Output the (x, y) coordinate of the center of the cell containing the given text.  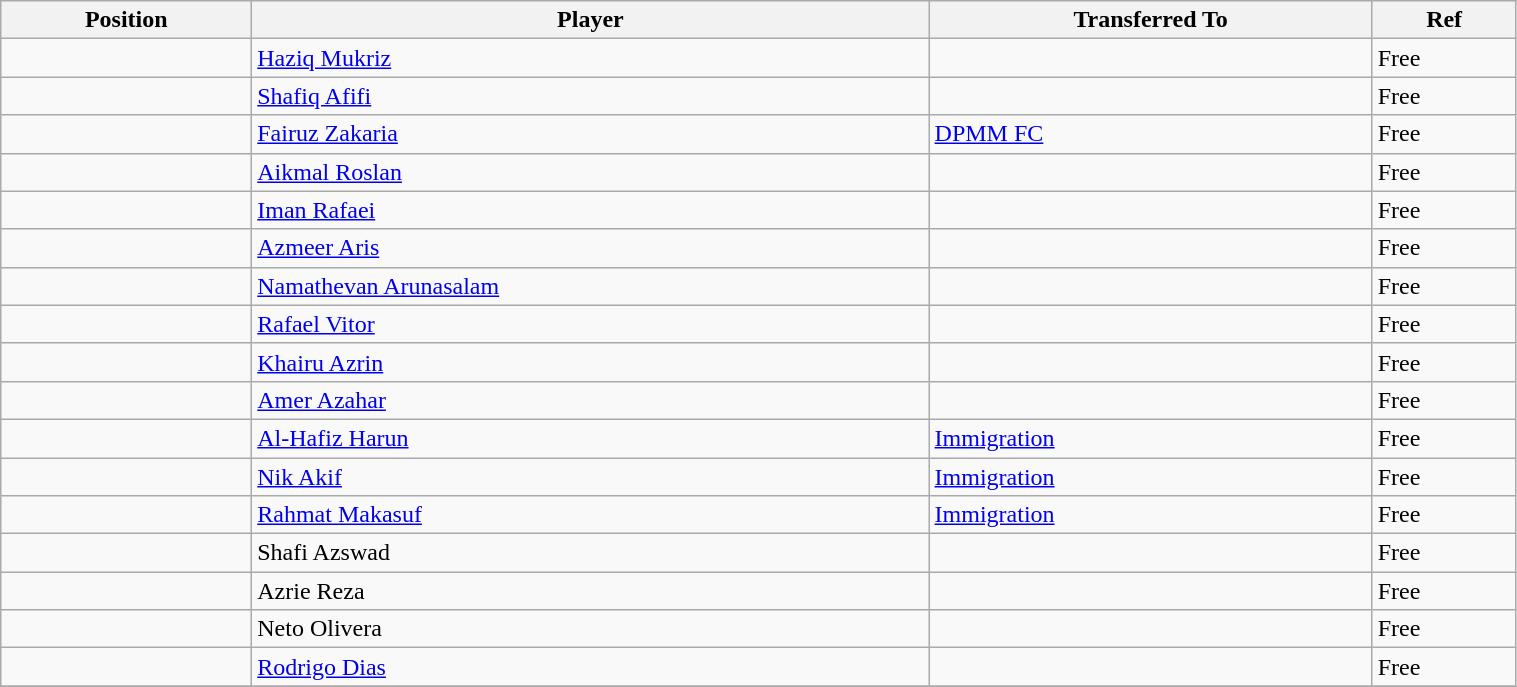
Fairuz Zakaria (590, 134)
Shafi Azswad (590, 553)
Azmeer Aris (590, 248)
Rafael Vitor (590, 324)
Al-Hafiz Harun (590, 438)
Neto Olivera (590, 629)
Rahmat Makasuf (590, 515)
Iman Rafaei (590, 210)
Transferred To (1150, 20)
Khairu Azrin (590, 362)
Ref (1444, 20)
Namathevan Arunasalam (590, 286)
Rodrigo Dias (590, 667)
DPMM FC (1150, 134)
Amer Azahar (590, 400)
Azrie Reza (590, 591)
Nik Akif (590, 477)
Haziq Mukriz (590, 58)
Player (590, 20)
Aikmal Roslan (590, 172)
Shafiq Afifi (590, 96)
Position (126, 20)
